Identify which cell holds the provided text, then report its (x, y) central coordinate. 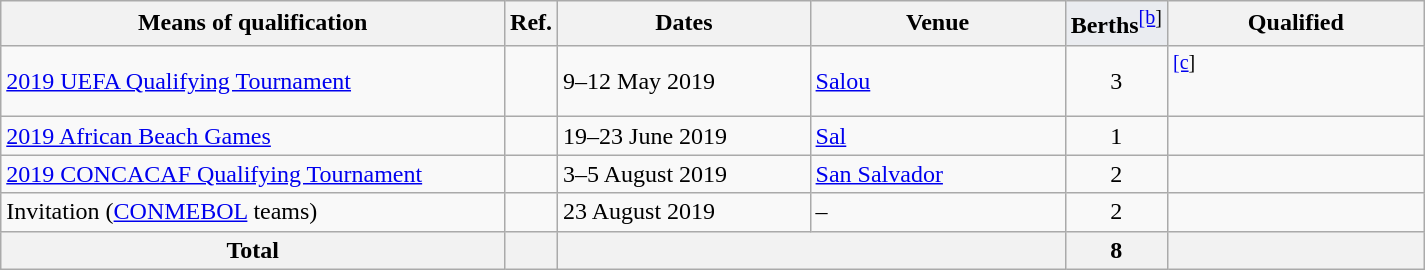
[c] (1296, 81)
23 August 2019 (684, 212)
2019 African Beach Games (253, 136)
Dates (684, 24)
1 (1116, 136)
3–5 August 2019 (684, 174)
Means of qualification (253, 24)
Ref. (532, 24)
Qualified (1296, 24)
Berths[b] (1116, 24)
– (938, 212)
3 (1116, 81)
Sal (938, 136)
9–12 May 2019 (684, 81)
Venue (938, 24)
8 (1116, 250)
San Salvador (938, 174)
Total (253, 250)
2019 CONCACAF Qualifying Tournament (253, 174)
2019 UEFA Qualifying Tournament (253, 81)
Invitation (CONMEBOL teams) (253, 212)
Salou (938, 81)
19–23 June 2019 (684, 136)
